Detect which cell encompasses the target text, then output its [X, Y] center coordinate. 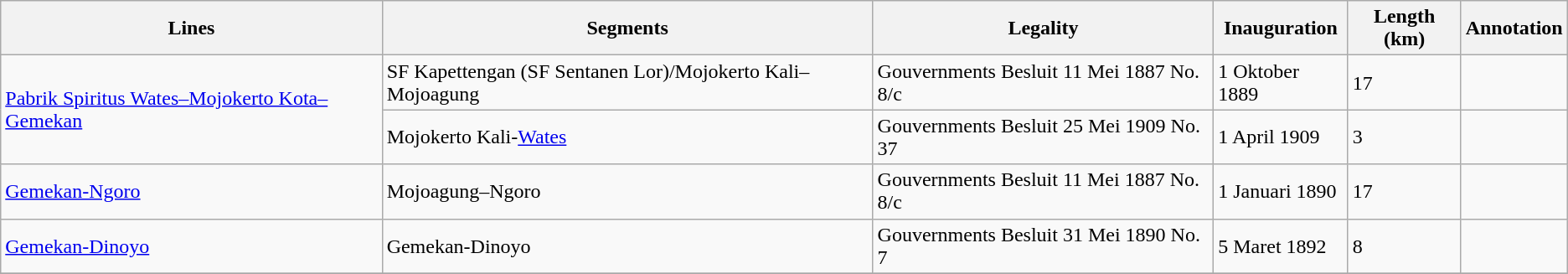
8 [1404, 246]
Lines [191, 28]
SF Kapettengan (SF Sentanen Lor)/Mojokerto Kali–Mojoagung [627, 82]
5 Maret 1892 [1281, 246]
Annotation [1514, 28]
1 April 1909 [1281, 137]
1 Januari 1890 [1281, 191]
Mojokerto Kali-Wates [627, 137]
1 Oktober 1889 [1281, 82]
Pabrik Spiritus Wates–Mojokerto Kota–Gemekan [191, 110]
Mojoagung–Ngoro [627, 191]
Inauguration [1281, 28]
Length (km) [1404, 28]
Gouvernments Besluit 25 Mei 1909 No. 37 [1044, 137]
Gouvernments Besluit 31 Mei 1890 No. 7 [1044, 246]
Segments [627, 28]
3 [1404, 137]
Legality [1044, 28]
Gemekan-Ngoro [191, 191]
